Provide the (x, y) coordinate of the cell's center where the given text is located.  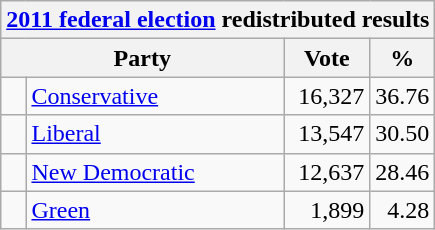
16,327 (327, 96)
4.28 (402, 210)
36.76 (402, 96)
30.50 (402, 134)
Vote (327, 58)
Conservative (155, 96)
2011 federal election redistributed results (218, 20)
13,547 (327, 134)
Liberal (155, 134)
28.46 (402, 172)
Party (142, 58)
New Democratic (155, 172)
Green (155, 210)
% (402, 58)
12,637 (327, 172)
1,899 (327, 210)
